Return the (X, Y) coordinate for the center point of the cell that contains the specified text.  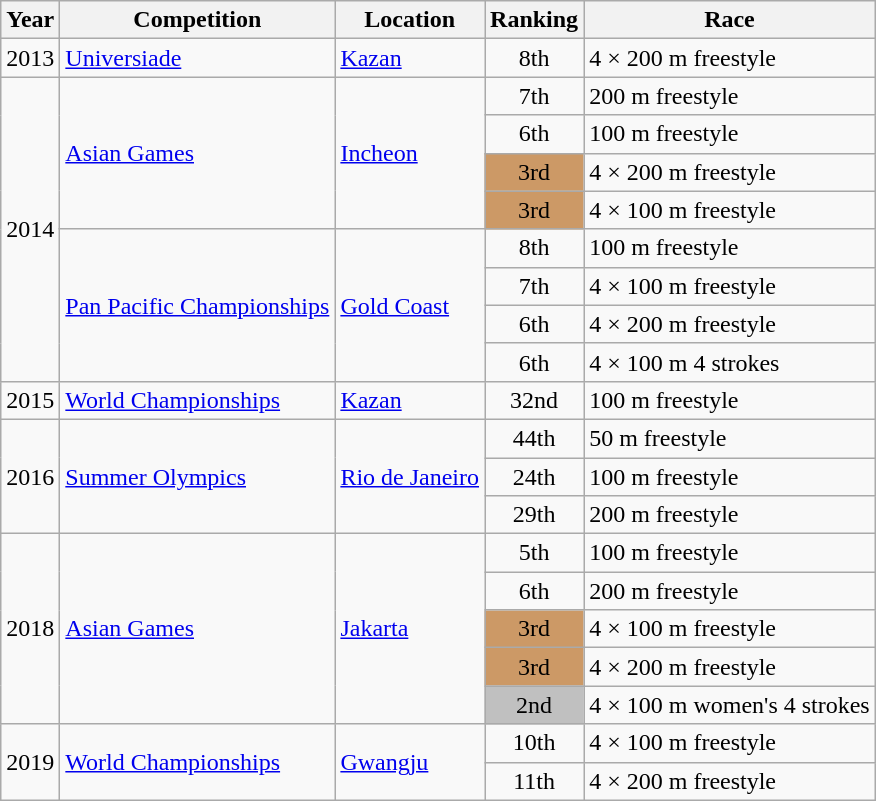
Gwangju (410, 762)
50 m freestyle (730, 438)
2018 (30, 629)
Ranking (534, 20)
11th (534, 781)
Incheon (410, 153)
24th (534, 477)
2015 (30, 400)
4 × 100 m 4 strokes (730, 362)
32nd (534, 400)
2016 (30, 476)
Race (730, 20)
4 × 100 m women's 4 strokes (730, 705)
5th (534, 553)
Jakarta (410, 629)
Year (30, 20)
44th (534, 438)
Universiade (198, 58)
2014 (30, 229)
Pan Pacific Championships (198, 305)
Competition (198, 20)
10th (534, 743)
2013 (30, 58)
Gold Coast (410, 305)
Rio de Janeiro (410, 476)
29th (534, 515)
Location (410, 20)
Summer Olympics (198, 476)
2nd (534, 705)
2019 (30, 762)
